From the cell containing the given text, extract its center point as (X, Y) coordinate. 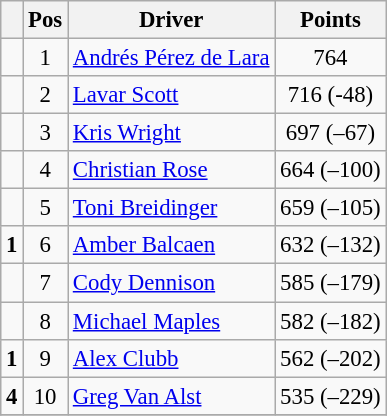
Kris Wright (172, 133)
Alex Clubb (172, 358)
664 (–100) (330, 170)
562 (–202) (330, 358)
Cody Dennison (172, 283)
Points (330, 20)
Greg Van Alst (172, 396)
Pos (46, 20)
Christian Rose (172, 170)
716 (-48) (330, 95)
8 (46, 321)
535 (–229) (330, 396)
3 (46, 133)
9 (46, 358)
Lavar Scott (172, 95)
7 (46, 283)
659 (–105) (330, 208)
5 (46, 208)
6 (46, 245)
Andrés Pérez de Lara (172, 58)
2 (46, 95)
764 (330, 58)
Toni Breidinger (172, 208)
585 (–179) (330, 283)
697 (–67) (330, 133)
582 (–182) (330, 321)
Michael Maples (172, 321)
Driver (172, 20)
Amber Balcaen (172, 245)
10 (46, 396)
632 (–132) (330, 245)
